Provide the [X, Y] coordinate of the cell's center where the given text is located.  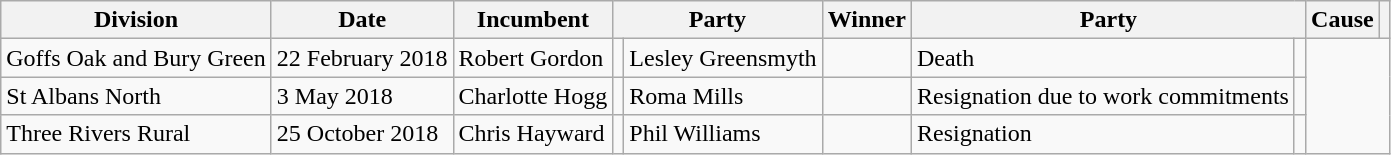
Three Rivers Rural [136, 134]
Charlotte Hogg [533, 96]
25 October 2018 [362, 134]
Phil Williams [723, 134]
Chris Hayward [533, 134]
Date [362, 20]
Division [136, 20]
Roma Mills [723, 96]
Lesley Greensmyth [723, 58]
Robert Gordon [533, 58]
St Albans North [136, 96]
Winner [866, 20]
Incumbent [533, 20]
22 February 2018 [362, 58]
Death [1102, 58]
Resignation due to work commitments [1102, 96]
Resignation [1102, 134]
Cause [1343, 20]
3 May 2018 [362, 96]
Goffs Oak and Bury Green [136, 58]
